Return the [x, y] coordinate for the center point of the cell that contains the specified text.  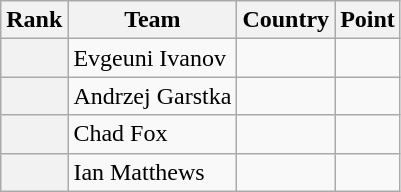
Country [286, 20]
Team [152, 20]
Ian Matthews [152, 172]
Chad Fox [152, 134]
Rank [34, 20]
Evgeuni Ivanov [152, 58]
Point [368, 20]
Andrzej Garstka [152, 96]
